From the cell containing the given text, extract its center point as (X, Y) coordinate. 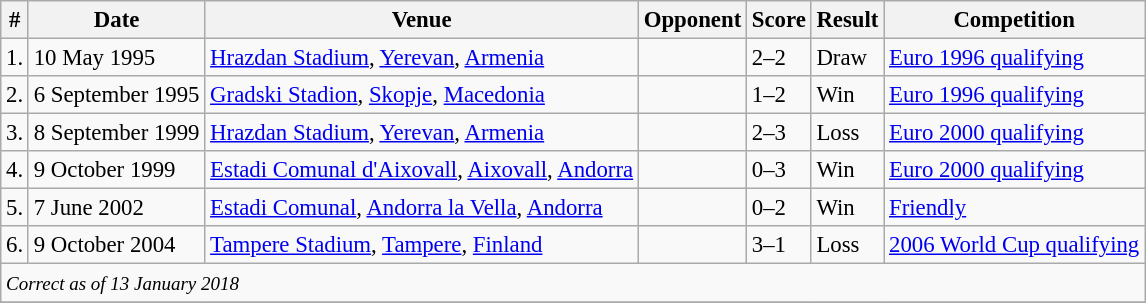
9 October 2004 (116, 245)
Estadi Comunal d'Aixovall, Aixovall, Andorra (422, 170)
2006 World Cup qualifying (1014, 245)
Competition (1014, 20)
6 September 1995 (116, 95)
2–2 (780, 58)
Venue (422, 20)
4. (15, 170)
9 October 1999 (116, 170)
1. (15, 58)
Score (780, 20)
2. (15, 95)
10 May 1995 (116, 58)
Tampere Stadium, Tampere, Finland (422, 245)
Estadi Comunal, Andorra la Vella, Andorra (422, 208)
1–2 (780, 95)
3–1 (780, 245)
Correct as of 13 January 2018 (573, 283)
Opponent (692, 20)
6. (15, 245)
0–2 (780, 208)
Gradski Stadion, Skopje, Macedonia (422, 95)
2–3 (780, 133)
# (15, 20)
Date (116, 20)
5. (15, 208)
Friendly (1014, 208)
0–3 (780, 170)
Result (848, 20)
7 June 2002 (116, 208)
Draw (848, 58)
3. (15, 133)
8 September 1999 (116, 133)
